For the text-containing cell, return its midpoint in [X, Y] coordinate format. 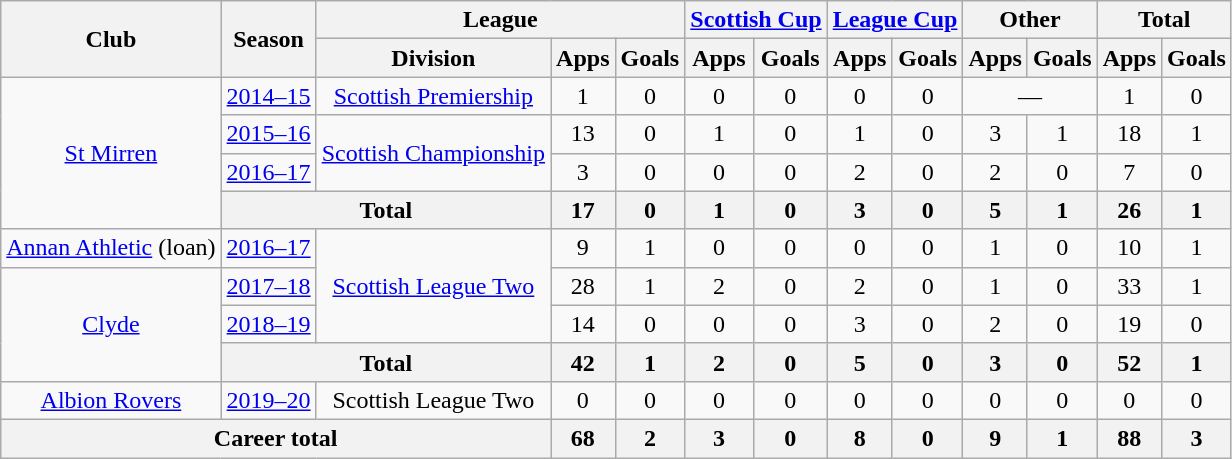
St Mirren [111, 153]
42 [583, 362]
2019–20 [268, 400]
Scottish Premiership [433, 96]
10 [1129, 248]
19 [1129, 324]
League Cup [895, 20]
52 [1129, 362]
Division [433, 58]
Season [268, 39]
Scottish Championship [433, 153]
League [500, 20]
17 [583, 210]
28 [583, 286]
— [1030, 96]
Albion Rovers [111, 400]
2018–19 [268, 324]
88 [1129, 438]
Annan Athletic (loan) [111, 248]
13 [583, 134]
Clyde [111, 324]
18 [1129, 134]
2017–18 [268, 286]
33 [1129, 286]
Other [1030, 20]
Career total [276, 438]
Scottish Cup [756, 20]
68 [583, 438]
26 [1129, 210]
8 [860, 438]
14 [583, 324]
2014–15 [268, 96]
Club [111, 39]
2015–16 [268, 134]
7 [1129, 172]
